Search for the cell housing the specified text and yield its [X, Y] center coordinate. 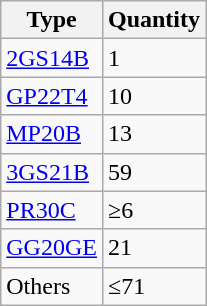
Others [52, 286]
59 [154, 172]
≥6 [154, 210]
13 [154, 134]
Type [52, 20]
3GS21B [52, 172]
21 [154, 248]
Quantity [154, 20]
GP22T4 [52, 96]
1 [154, 58]
10 [154, 96]
GG20GE [52, 248]
MP20B [52, 134]
≤71 [154, 286]
2GS14B [52, 58]
PR30C [52, 210]
